Identify which cell holds the provided text, then report its [x, y] central coordinate. 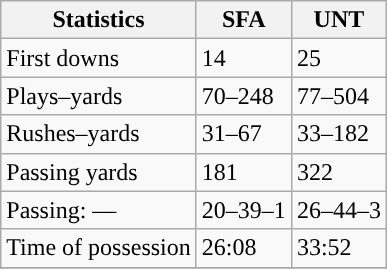
25 [338, 58]
20–39–1 [244, 210]
70–248 [244, 96]
Rushes–yards [99, 134]
UNT [338, 20]
77–504 [338, 96]
26–44–3 [338, 210]
26:08 [244, 248]
SFA [244, 20]
31–67 [244, 134]
33:52 [338, 248]
Plays–yards [99, 96]
181 [244, 172]
Passing yards [99, 172]
Statistics [99, 20]
14 [244, 58]
First downs [99, 58]
322 [338, 172]
Time of possession [99, 248]
33–182 [338, 134]
Passing: –– [99, 210]
